Detect which cell encompasses the target text, then output its [X, Y] center coordinate. 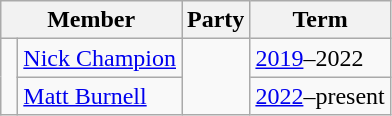
Party [216, 20]
Term [320, 20]
Member [92, 20]
2022–present [320, 96]
2019–2022 [320, 58]
Matt Burnell [100, 96]
Nick Champion [100, 58]
